Identify which cell holds the provided text, then report its (x, y) central coordinate. 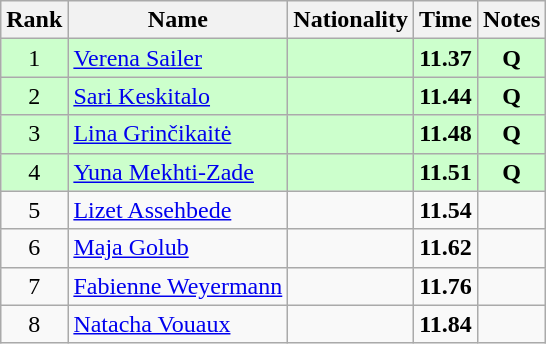
Lina Grinčikaitė (178, 134)
11.44 (446, 96)
3 (34, 134)
Nationality (351, 20)
Natacha Vouaux (178, 324)
1 (34, 58)
Yuna Mekhti-Zade (178, 172)
Sari Keskitalo (178, 96)
Time (446, 20)
Rank (34, 20)
6 (34, 248)
Lizet Assehbede (178, 210)
5 (34, 210)
Verena Sailer (178, 58)
7 (34, 286)
11.54 (446, 210)
11.37 (446, 58)
11.51 (446, 172)
Fabienne Weyermann (178, 286)
11.76 (446, 286)
11.62 (446, 248)
4 (34, 172)
8 (34, 324)
2 (34, 96)
Notes (512, 20)
11.48 (446, 134)
Name (178, 20)
Maja Golub (178, 248)
11.84 (446, 324)
